Return the (x, y) coordinate for the center point of the cell that contains the specified text.  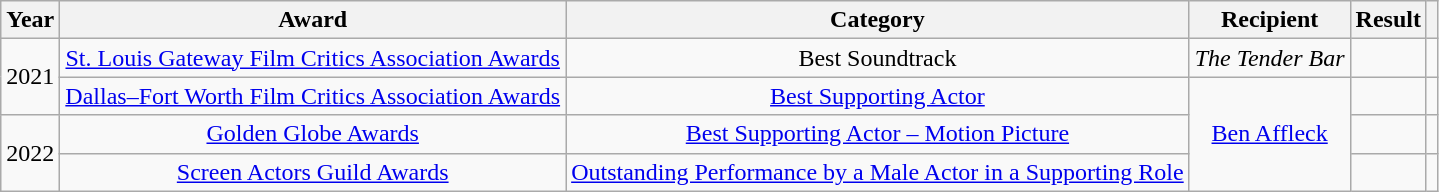
Screen Actors Guild Awards (313, 172)
Ben Affleck (1270, 134)
Year (30, 20)
Best Supporting Actor (878, 96)
Dallas–Fort Worth Film Critics Association Awards (313, 96)
Category (878, 20)
Outstanding Performance by a Male Actor in a Supporting Role (878, 172)
2021 (30, 77)
Golden Globe Awards (313, 134)
The Tender Bar (1270, 58)
Best Supporting Actor – Motion Picture (878, 134)
Recipient (1270, 20)
Award (313, 20)
St. Louis Gateway Film Critics Association Awards (313, 58)
Best Soundtrack (878, 58)
2022 (30, 153)
Result (1388, 20)
